Scan for the cell matching the given text and deliver its [X, Y] coordinate at center. 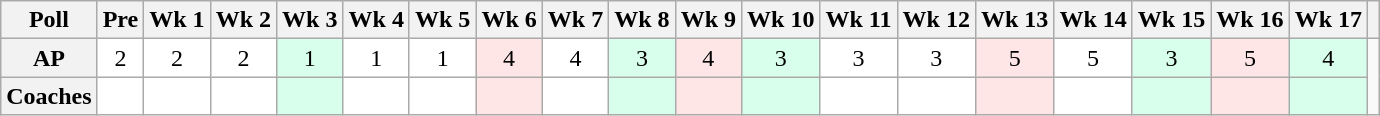
Poll [49, 20]
Wk 15 [1171, 20]
Wk 7 [575, 20]
Coaches [49, 96]
Wk 8 [642, 20]
Wk 2 [243, 20]
Wk 1 [177, 20]
Wk 11 [858, 20]
Wk 10 [781, 20]
Wk 6 [509, 20]
Wk 17 [1328, 20]
Wk 13 [1014, 20]
Wk 16 [1250, 20]
Wk 14 [1093, 20]
Pre [120, 20]
Wk 4 [376, 20]
Wk 3 [310, 20]
AP [49, 58]
Wk 5 [442, 20]
Wk 12 [936, 20]
Wk 9 [708, 20]
